Return [X, Y] of the center of cell containing provided text 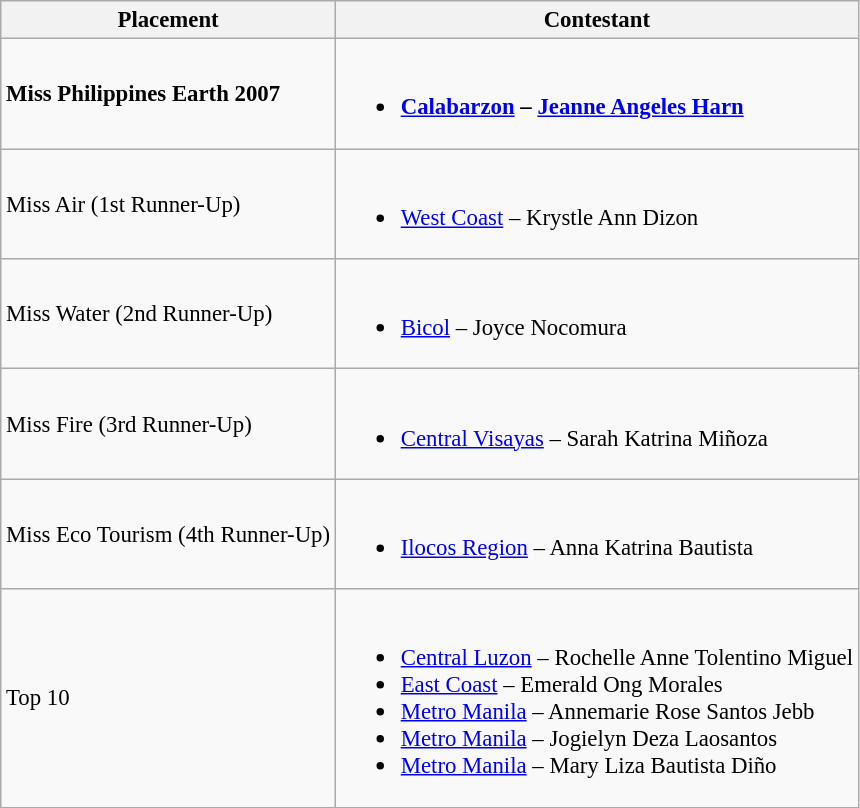
West Coast – Krystle Ann Dizon [596, 204]
Top 10 [168, 698]
Miss Air (1st Runner-Up) [168, 204]
Calabarzon – Jeanne Angeles Harn [596, 94]
Contestant [596, 20]
Central Visayas – Sarah Katrina Miñoza [596, 424]
Ilocos Region – Anna Katrina Bautista [596, 534]
Miss Fire (3rd Runner-Up) [168, 424]
Placement [168, 20]
Bicol – Joyce Nocomura [596, 314]
Miss Water (2nd Runner-Up) [168, 314]
Miss Eco Tourism (4th Runner-Up) [168, 534]
Miss Philippines Earth 2007 [168, 94]
